Return [X, Y] of the center of cell containing provided text 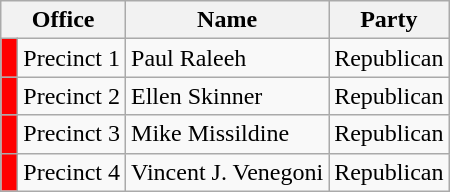
Precinct 2 [72, 96]
Office [64, 20]
Paul Raleeh [228, 58]
Precinct 1 [72, 58]
Precinct 4 [72, 172]
Name [228, 20]
Ellen Skinner [228, 96]
Party [389, 20]
Vincent J. Venegoni [228, 172]
Precinct 3 [72, 134]
Mike Missildine [228, 134]
